Search for the cell housing the specified text and yield its [X, Y] center coordinate. 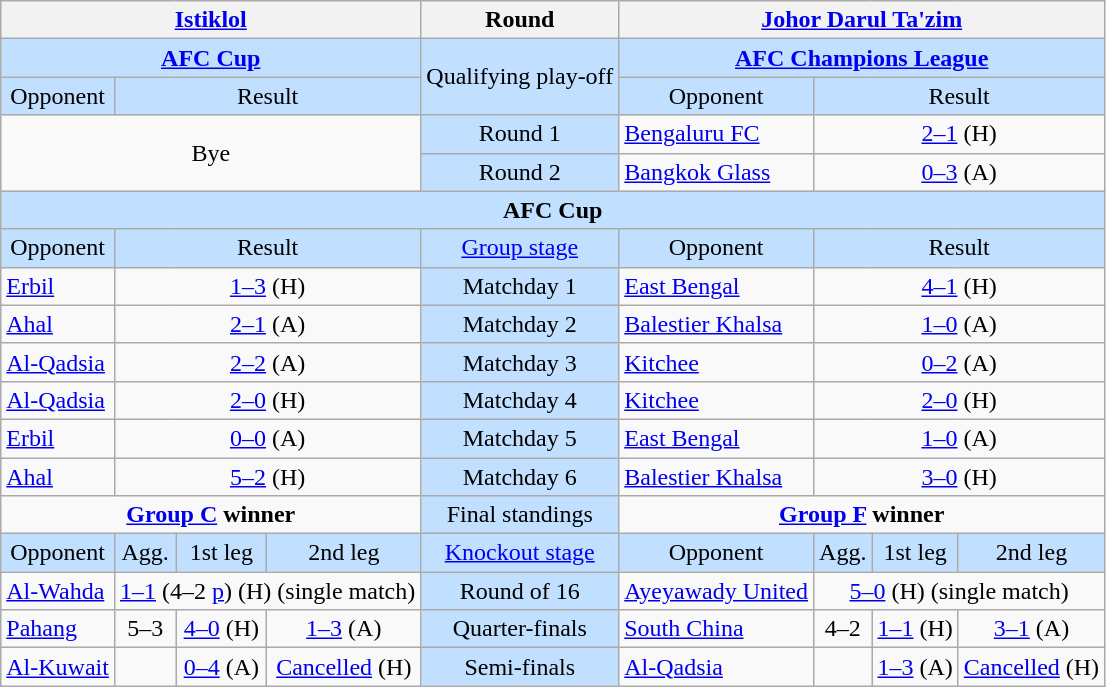
4–1 (H) [960, 286]
Pahang [58, 629]
AFC Champions League [862, 58]
Al-Wahda [58, 591]
Group stage [520, 248]
Round of 16 [520, 591]
Matchday 5 [520, 438]
South China [716, 629]
Ayeyawady United [716, 591]
Bye [211, 153]
Quarter-finals [520, 629]
1–1 (4–2 p) (H) (single match) [267, 591]
2–1 (H) [960, 134]
4–0 (H) [222, 629]
Round 2 [520, 172]
Semi-finals [520, 667]
Istiklol [211, 20]
0–2 (A) [960, 362]
Matchday 1 [520, 286]
0–4 (A) [222, 667]
5–0 (H) (single match) [960, 591]
Qualifying play-off [520, 77]
Knockout stage [520, 553]
Bengaluru FC [716, 134]
Round 1 [520, 134]
Matchday 4 [520, 400]
Matchday 6 [520, 477]
Matchday 2 [520, 324]
Round [520, 20]
1–3 (H) [267, 286]
3–0 (H) [960, 477]
1–1 (H) [915, 629]
Final standings [520, 515]
Group F winner [862, 515]
Matchday 3 [520, 362]
5–2 (H) [267, 477]
Al-Kuwait [58, 667]
0–3 (A) [960, 172]
2–2 (A) [267, 362]
2–1 (A) [267, 324]
Johor Darul Ta'zim [862, 20]
5–3 [144, 629]
0–0 (A) [267, 438]
4–2 [843, 629]
Group C winner [211, 515]
3–1 (A) [1031, 629]
Bangkok Glass [716, 172]
